Locate the cell with the specified text and output its (X, Y) center coordinate. 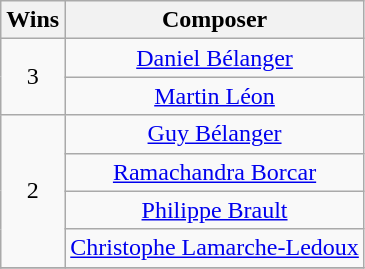
Guy Bélanger (215, 134)
Christophe Lamarche-Ledoux (215, 248)
Ramachandra Borcar (215, 172)
Martin Léon (215, 96)
Philippe Brault (215, 210)
Composer (215, 20)
Daniel Bélanger (215, 58)
2 (33, 191)
Wins (33, 20)
3 (33, 77)
